For the text-containing cell, return its midpoint in (X, Y) coordinate format. 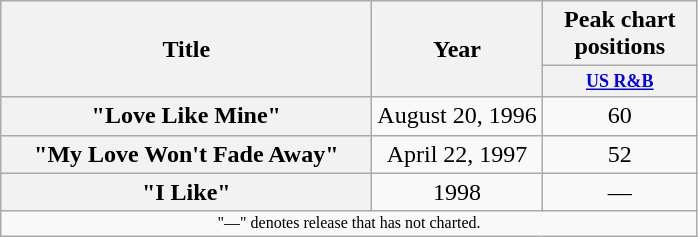
"My Love Won't Fade Away" (186, 154)
Title (186, 49)
— (620, 192)
52 (620, 154)
Year (457, 49)
"I Like" (186, 192)
US R&B (620, 82)
August 20, 1996 (457, 116)
"Love Like Mine" (186, 116)
April 22, 1997 (457, 154)
1998 (457, 192)
60 (620, 116)
"—" denotes release that has not charted. (350, 223)
Peak chart positions (620, 34)
